Search for the cell housing the specified text and yield its [x, y] center coordinate. 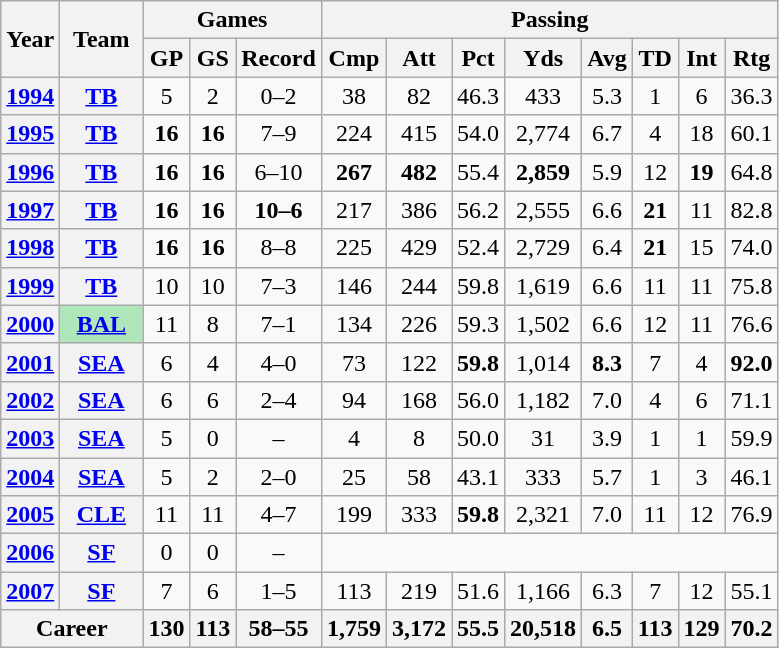
1996 [30, 172]
59.9 [752, 438]
46.3 [478, 96]
60.1 [752, 134]
415 [418, 134]
1,166 [544, 591]
20,518 [544, 629]
Rtg [752, 58]
5.3 [608, 96]
36.3 [752, 96]
Pct [478, 58]
56.2 [478, 210]
58–55 [279, 629]
55.4 [478, 172]
146 [354, 286]
15 [702, 248]
2,859 [544, 172]
51.6 [478, 591]
54.0 [478, 134]
5.7 [608, 477]
433 [544, 96]
168 [418, 400]
70.2 [752, 629]
7–3 [279, 286]
76.9 [752, 515]
129 [702, 629]
2,774 [544, 134]
Int [702, 58]
94 [354, 400]
0–2 [279, 96]
55.5 [478, 629]
7–9 [279, 134]
GP [166, 58]
Record [279, 58]
2–0 [279, 477]
38 [354, 96]
31 [544, 438]
64.8 [752, 172]
122 [418, 362]
Yds [544, 58]
CLE [102, 515]
2002 [30, 400]
Games [232, 20]
2–4 [279, 400]
74.0 [752, 248]
2003 [30, 438]
82.8 [752, 210]
6–10 [279, 172]
76.6 [752, 324]
2001 [30, 362]
TD [655, 58]
75.8 [752, 286]
1995 [30, 134]
25 [354, 477]
71.1 [752, 400]
6.5 [608, 629]
43.1 [478, 477]
2,321 [544, 515]
8.3 [608, 362]
82 [418, 96]
2000 [30, 324]
56.0 [478, 400]
46.1 [752, 477]
GS [213, 58]
7–1 [279, 324]
2,555 [544, 210]
55.1 [752, 591]
2,729 [544, 248]
50.0 [478, 438]
6.7 [608, 134]
199 [354, 515]
Team [102, 39]
1,014 [544, 362]
4–7 [279, 515]
226 [418, 324]
3.9 [608, 438]
Avg [608, 58]
219 [418, 591]
2005 [30, 515]
267 [354, 172]
2007 [30, 591]
1994 [30, 96]
130 [166, 629]
4–0 [279, 362]
134 [354, 324]
5.9 [608, 172]
3,172 [418, 629]
2006 [30, 553]
1,759 [354, 629]
1–5 [279, 591]
2004 [30, 477]
59.3 [478, 324]
217 [354, 210]
92.0 [752, 362]
Year [30, 39]
3 [702, 477]
73 [354, 362]
1997 [30, 210]
244 [418, 286]
BAL [102, 324]
18 [702, 134]
58 [418, 477]
Att [418, 58]
10–6 [279, 210]
8–8 [279, 248]
6.4 [608, 248]
52.4 [478, 248]
Passing [550, 20]
225 [354, 248]
1999 [30, 286]
1,182 [544, 400]
Career [72, 629]
386 [418, 210]
1,502 [544, 324]
224 [354, 134]
1998 [30, 248]
6.3 [608, 591]
1,619 [544, 286]
482 [418, 172]
429 [418, 248]
Cmp [354, 58]
19 [702, 172]
